Search for the cell housing the specified text and yield its (x, y) center coordinate. 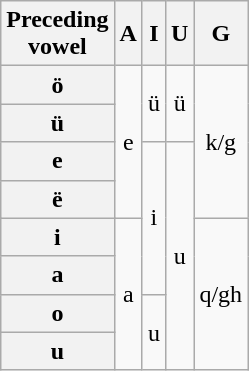
G (221, 34)
U (179, 34)
k/g (221, 142)
Precedingvowel (58, 34)
I (154, 34)
q/gh (221, 294)
A (128, 34)
ë (58, 199)
ö (58, 85)
o (58, 313)
